Determine the (x, y) coordinate at the center of the cell enclosing the given text.  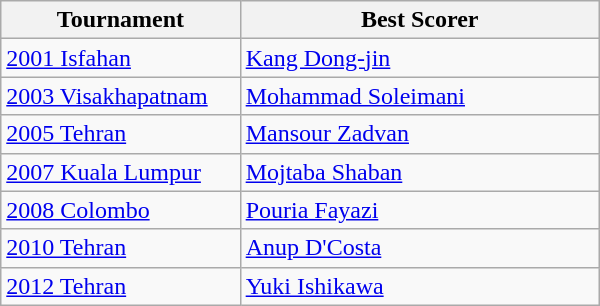
2003 Visakhapatnam (120, 96)
Yuki Ishikawa (420, 286)
Mansour Zadvan (420, 134)
Kang Dong-jin (420, 58)
2012 Tehran (120, 286)
2001 Isfahan (120, 58)
Mojtaba Shaban (420, 172)
Anup D'Costa (420, 248)
Best Scorer (420, 20)
Mohammad Soleimani (420, 96)
2008 Colombo (120, 210)
Tournament (120, 20)
2007 Kuala Lumpur (120, 172)
2005 Tehran (120, 134)
Pouria Fayazi (420, 210)
2010 Tehran (120, 248)
